Detect which cell encompasses the target text, then output its (X, Y) center coordinate. 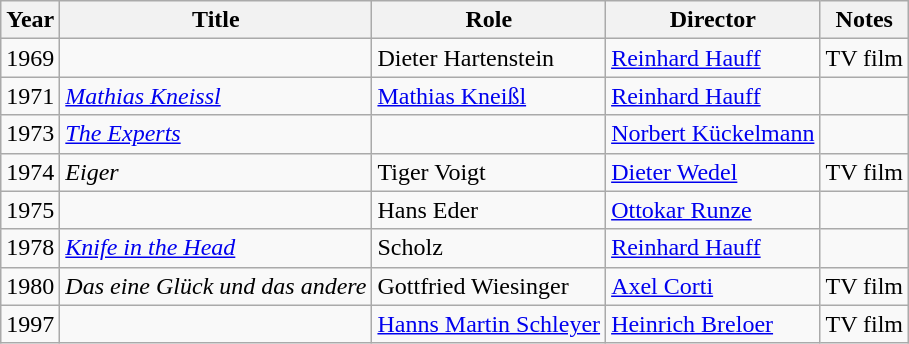
1971 (30, 96)
Dieter Wedel (713, 172)
1978 (30, 248)
Norbert Kückelmann (713, 134)
Year (30, 20)
Mathias Kneißl (489, 96)
Scholz (489, 248)
Axel Corti (713, 286)
Eiger (216, 172)
Tiger Voigt (489, 172)
Notes (864, 20)
1974 (30, 172)
Ottokar Runze (713, 210)
1997 (30, 324)
1973 (30, 134)
Gottfried Wiesinger (489, 286)
Hans Eder (489, 210)
1969 (30, 58)
Dieter Hartenstein (489, 58)
Heinrich Breloer (713, 324)
Das eine Glück und das andere (216, 286)
Knife in the Head (216, 248)
Mathias Kneissl (216, 96)
Hanns Martin Schleyer (489, 324)
1980 (30, 286)
Title (216, 20)
The Experts (216, 134)
1975 (30, 210)
Director (713, 20)
Role (489, 20)
